Determine the (X, Y) coordinate at the center of the cell enclosing the given text.  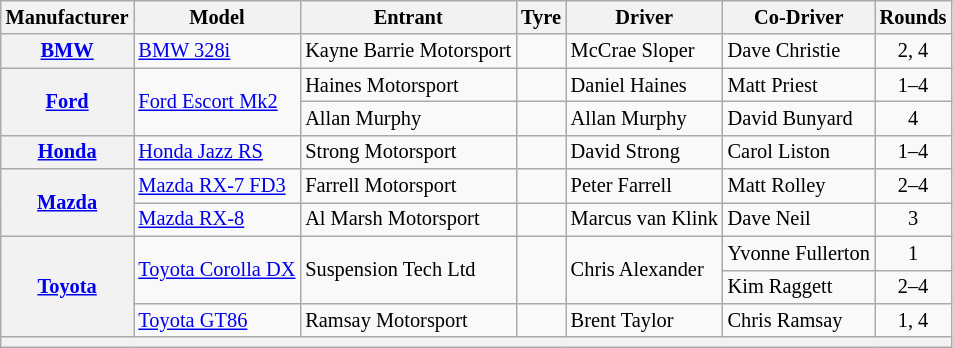
Ramsay Motorsport (408, 320)
Dave Neil (799, 219)
Haines Motorsport (408, 85)
Driver (644, 17)
Tyre (541, 17)
Peter Farrell (644, 186)
Ford (68, 102)
3 (914, 219)
Ford Escort Mk2 (218, 102)
Brent Taylor (644, 320)
Suspension Tech Ltd (408, 270)
Kayne Barrie Motorsport (408, 51)
Marcus van Klink (644, 219)
Chris Ramsay (799, 320)
Matt Rolley (799, 186)
Matt Priest (799, 85)
Toyota Corolla DX (218, 270)
BMW 328i (218, 51)
Co-Driver (799, 17)
Kim Raggett (799, 287)
Mazda RX-7 FD3 (218, 186)
Carol Liston (799, 152)
Toyota (68, 286)
Chris Alexander (644, 270)
Honda Jazz RS (218, 152)
1, 4 (914, 320)
Mazda RX-8 (218, 219)
Yvonne Fullerton (799, 253)
McCrae Sloper (644, 51)
2, 4 (914, 51)
Honda (68, 152)
Manufacturer (68, 17)
Toyota GT86 (218, 320)
1 (914, 253)
BMW (68, 51)
4 (914, 118)
David Strong (644, 152)
Farrell Motorsport (408, 186)
Daniel Haines (644, 85)
Model (218, 17)
Mazda (68, 202)
Entrant (408, 17)
Rounds (914, 17)
David Bunyard (799, 118)
Al Marsh Motorsport (408, 219)
Dave Christie (799, 51)
Strong Motorsport (408, 152)
